Extract the [X, Y] coordinate from the center of the cell holding the provided text.  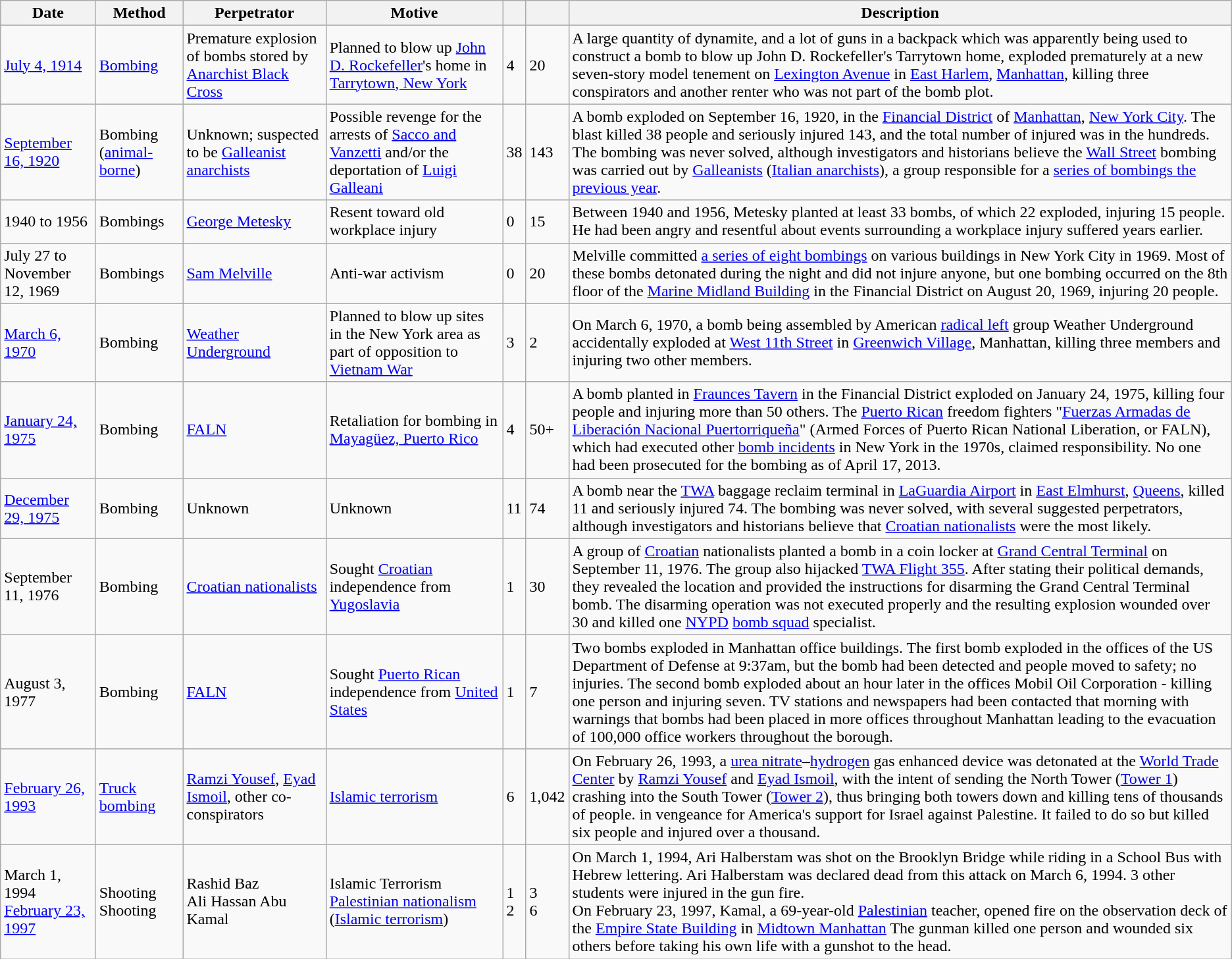
Possible revenge for the arrests of Sacco and Vanzetti and/or the deportation of Luigi Galleani [415, 152]
March 1, 1994February 23, 1997 [49, 902]
George Metesky [254, 221]
50+ [548, 430]
Rashid BazAli Hassan Abu Kamal [254, 902]
Unknown; suspected to be Galleanist anarchists [254, 152]
Bombing (animal-borne) [140, 152]
Sam Melville [254, 273]
2 [548, 342]
36 [548, 902]
6 [515, 796]
Perpetrator [254, 13]
Planned to blow up John D. Rockefeller's home in Tarrytown, New York [415, 65]
15 [548, 221]
December 29, 1975 [49, 508]
74 [548, 508]
February 26, 1993 [49, 796]
Retaliation for bombing in Mayagüez, Puerto Rico [415, 430]
38 [515, 152]
September 11, 1976 [49, 586]
Description [900, 13]
Croatian nationalists [254, 586]
March 6, 1970 [49, 342]
3 [515, 342]
Method [140, 13]
1940 to 1956 [49, 221]
Motive [415, 13]
Planned to blow up sites in the New York area as part of opposition to Vietnam War [415, 342]
Ramzi Yousef, Eyad Ismoil, other co-conspirators [254, 796]
Date [49, 13]
July 4, 1914 [49, 65]
7 [548, 691]
July 27 to November 12, 1969 [49, 273]
11 [515, 508]
Sought Croatian independence from Yugoslavia [415, 586]
12 [515, 902]
143 [548, 152]
Premature explosion of bombs stored by Anarchist Black Cross [254, 65]
30 [548, 586]
Anti-war activism [415, 273]
Islamic TerrorismPalestinian nationalism (Islamic terrorism) [415, 902]
Sought Puerto Rican independence from United States [415, 691]
Truck bombing [140, 796]
Weather Underground [254, 342]
Islamic terrorism [415, 796]
September 16, 1920 [49, 152]
January 24, 1975 [49, 430]
ShootingShooting [140, 902]
August 3, 1977 [49, 691]
Resent toward old workplace injury [415, 221]
1,042 [548, 796]
